Locate the cell with the specified text and output its [x, y] center coordinate. 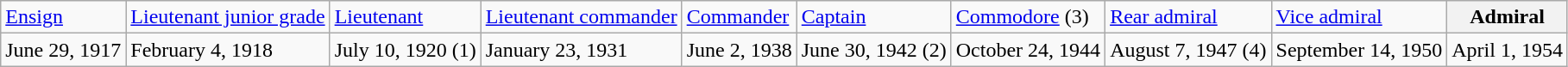
October 24, 1944 [1028, 50]
August 7, 1947 (4) [1188, 50]
July 10, 1920 (1) [406, 50]
February 4, 1918 [228, 50]
Lieutenant commander [582, 17]
Rear admiral [1188, 17]
Commodore (3) [1028, 17]
Ensign [64, 17]
June 2, 1938 [739, 50]
Lieutenant [406, 17]
September 14, 1950 [1359, 50]
Commander [739, 17]
June 29, 1917 [64, 50]
Captain [873, 17]
April 1, 1954 [1508, 50]
June 30, 1942 (2) [873, 50]
Lieutenant junior grade [228, 17]
Vice admiral [1359, 17]
January 23, 1931 [582, 50]
Admiral [1508, 17]
